Detect which cell encompasses the target text, then output its (X, Y) center coordinate. 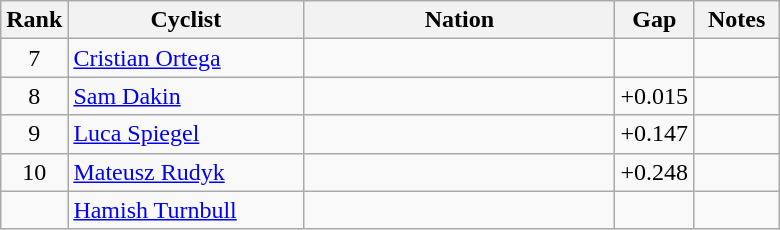
Cristian Ortega (186, 58)
8 (34, 96)
Sam Dakin (186, 96)
Nation (460, 20)
Notes (737, 20)
+0.248 (654, 172)
Gap (654, 20)
9 (34, 134)
Rank (34, 20)
10 (34, 172)
Cyclist (186, 20)
+0.147 (654, 134)
+0.015 (654, 96)
Mateusz Rudyk (186, 172)
7 (34, 58)
Luca Spiegel (186, 134)
Hamish Turnbull (186, 210)
